Find where the given text appears and provide that cell's center as [x, y] coordinate. 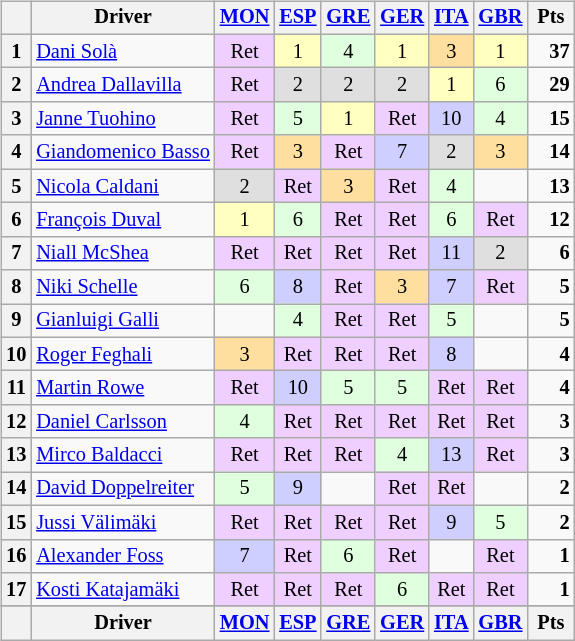
29 [550, 85]
37 [550, 51]
16 [16, 556]
17 [16, 590]
Kosti Katajamäki [123, 590]
Gianluigi Galli [123, 321]
Niall McShea [123, 253]
Jussi Välimäki [123, 522]
François Duval [123, 220]
Niki Schelle [123, 287]
David Doppelreiter [123, 489]
Mirco Baldacci [123, 455]
Dani Solà [123, 51]
Giandomenico Basso [123, 152]
Roger Feghali [123, 354]
Andrea Dallavilla [123, 85]
Nicola Caldani [123, 186]
Alexander Foss [123, 556]
Daniel Carlsson [123, 422]
Martin Rowe [123, 388]
Janne Tuohino [123, 119]
